Search for the cell housing the specified text and yield its [x, y] center coordinate. 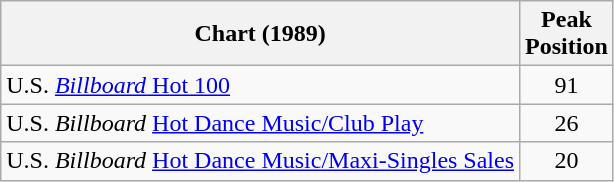
Chart (1989) [260, 34]
20 [567, 161]
U.S. Billboard Hot 100 [260, 85]
PeakPosition [567, 34]
U.S. Billboard Hot Dance Music/Club Play [260, 123]
91 [567, 85]
26 [567, 123]
U.S. Billboard Hot Dance Music/Maxi-Singles Sales [260, 161]
